Return (X, Y) of the center of cell containing provided text 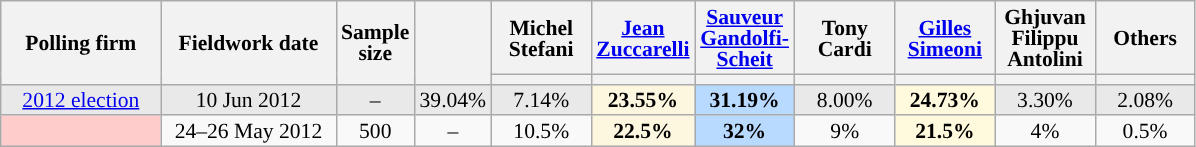
10.5% (541, 132)
32% (745, 132)
0.5% (1145, 132)
23.55% (642, 100)
24–26 May 2012 (248, 132)
9% (845, 132)
Polling firm (81, 42)
3.30% (1045, 100)
39.04% (452, 100)
Others (1145, 38)
4% (1045, 132)
Sauveur Gandolfi-Scheit (745, 38)
Tony Cardi (845, 38)
21.5% (945, 132)
22.5% (642, 132)
24.73% (945, 100)
10 Jun 2012 (248, 100)
8.00% (845, 100)
Samplesize (375, 42)
2.08% (1145, 100)
Gilles Simeoni (945, 38)
7.14% (541, 100)
Ghjuvan Filippu Antolini (1045, 38)
Michel Stefani (541, 38)
2012 election (81, 100)
Fieldwork date (248, 42)
500 (375, 132)
Jean Zuccarelli (642, 38)
31.19% (745, 100)
